Determine the (X, Y) coordinate at the center of the cell enclosing the given text.  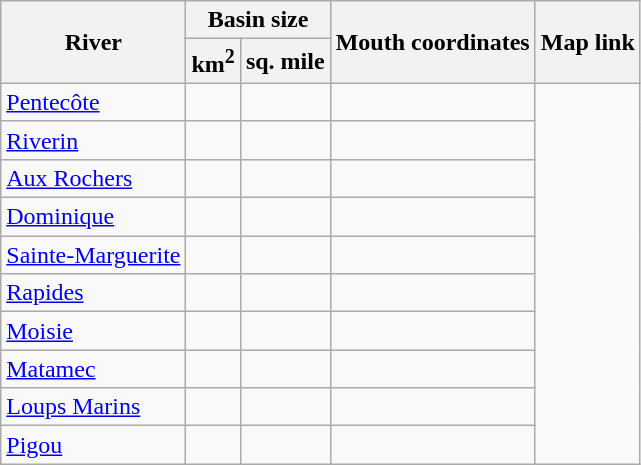
Matamec (94, 369)
Moisie (94, 331)
km2 (213, 62)
Mouth coordinates (432, 42)
Map link (588, 42)
Aux Rochers (94, 178)
Pentecôte (94, 102)
River (94, 42)
Rapides (94, 293)
sq. mile (285, 62)
Dominique (94, 217)
Riverin (94, 140)
Sainte-Marguerite (94, 255)
Pigou (94, 445)
Loups Marins (94, 407)
Basin size (258, 20)
